For the text-containing cell, return its midpoint in [X, Y] coordinate format. 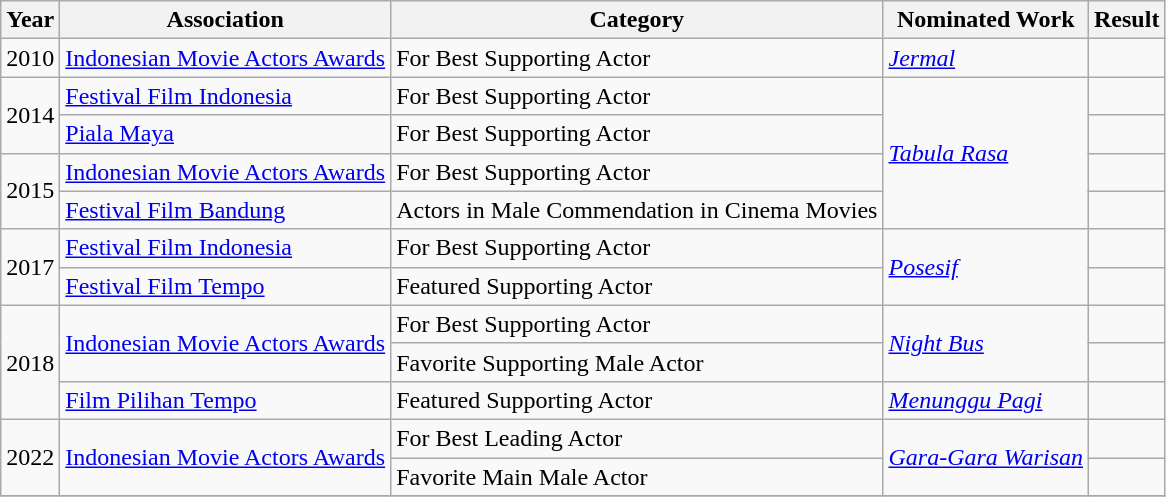
Film Pilihan Tempo [226, 400]
Favorite Main Male Actor [637, 477]
Festival Film Bandung [226, 210]
For Best Leading Actor [637, 438]
2015 [30, 191]
2022 [30, 457]
2017 [30, 267]
2018 [30, 362]
Gara-Gara Warisan [986, 457]
Nominated Work [986, 20]
Category [637, 20]
Piala Maya [226, 134]
Menunggu Pagi [986, 400]
Year [30, 20]
Association [226, 20]
2010 [30, 58]
Result [1127, 20]
Night Bus [986, 343]
Jermal [986, 58]
Favorite Supporting Male Actor [637, 362]
Festival Film Tempo [226, 286]
2014 [30, 115]
Actors in Male Commendation in Cinema Movies [637, 210]
Posesif [986, 267]
Tabula Rasa [986, 153]
